Provide the [x, y] coordinate of the cell's center where the given text is located.  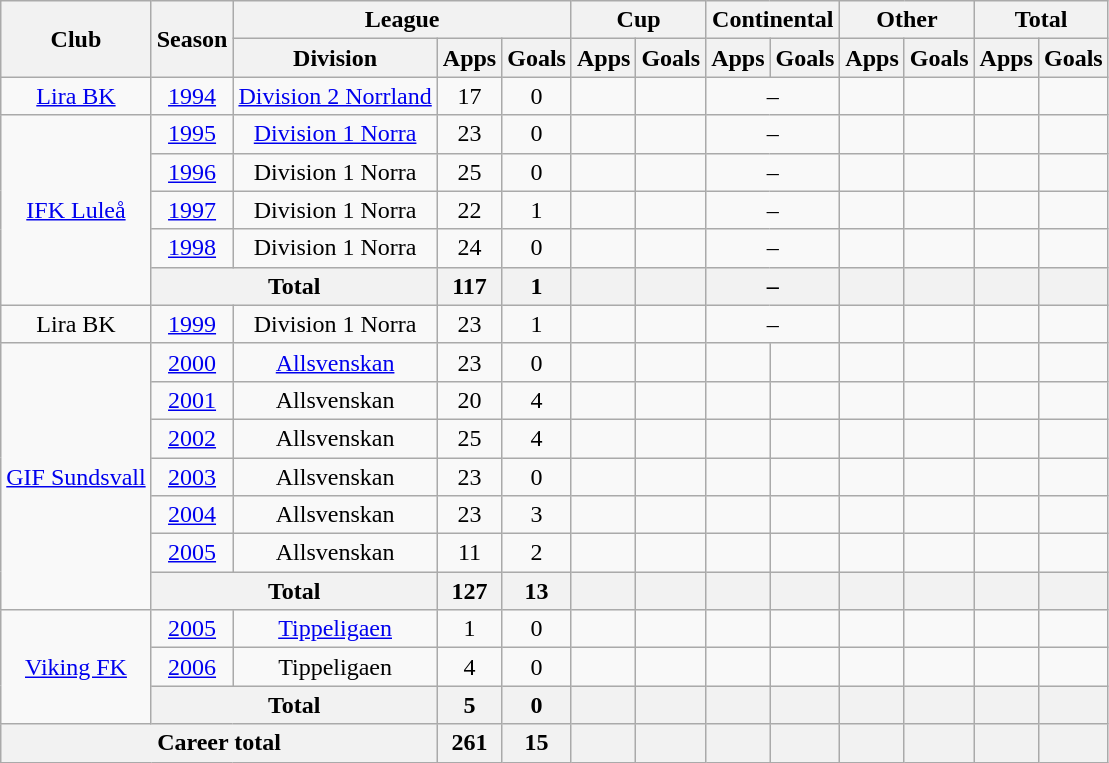
261 [469, 743]
Season [192, 39]
127 [469, 591]
Club [76, 39]
GIF Sundsvall [76, 476]
2 [537, 553]
2001 [192, 400]
Other [907, 20]
Division 2 Norrland [335, 96]
2000 [192, 362]
Viking FK [76, 667]
1996 [192, 172]
2002 [192, 438]
Division [335, 58]
5 [469, 705]
13 [537, 591]
24 [469, 248]
1999 [192, 324]
2006 [192, 667]
IFK Luleå [76, 210]
3 [537, 515]
Continental [773, 20]
20 [469, 400]
1997 [192, 210]
117 [469, 286]
League [402, 20]
Career total [220, 743]
2004 [192, 515]
2003 [192, 477]
1995 [192, 134]
17 [469, 96]
Cup [638, 20]
1994 [192, 96]
22 [469, 210]
1998 [192, 248]
11 [469, 553]
15 [537, 743]
